Detect which cell encompasses the target text, then output its (x, y) center coordinate. 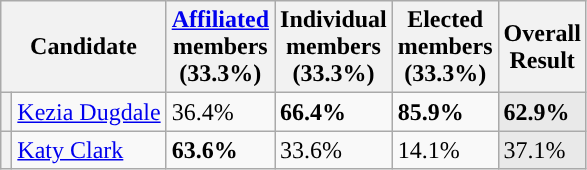
Kezia Dugdale (89, 112)
37.1% (542, 150)
14.1% (445, 150)
36.4% (220, 112)
85.9% (445, 112)
33.6% (334, 150)
Individual members (33.3%) (334, 47)
Elected members (33.3%) (445, 47)
66.4% (334, 112)
Affiliated members (33.3%) (220, 47)
Katy Clark (89, 150)
Candidate (84, 47)
Overall Result (542, 47)
62.9% (542, 112)
63.6% (220, 150)
